Output the (X, Y) coordinate of the center of the cell containing the given text.  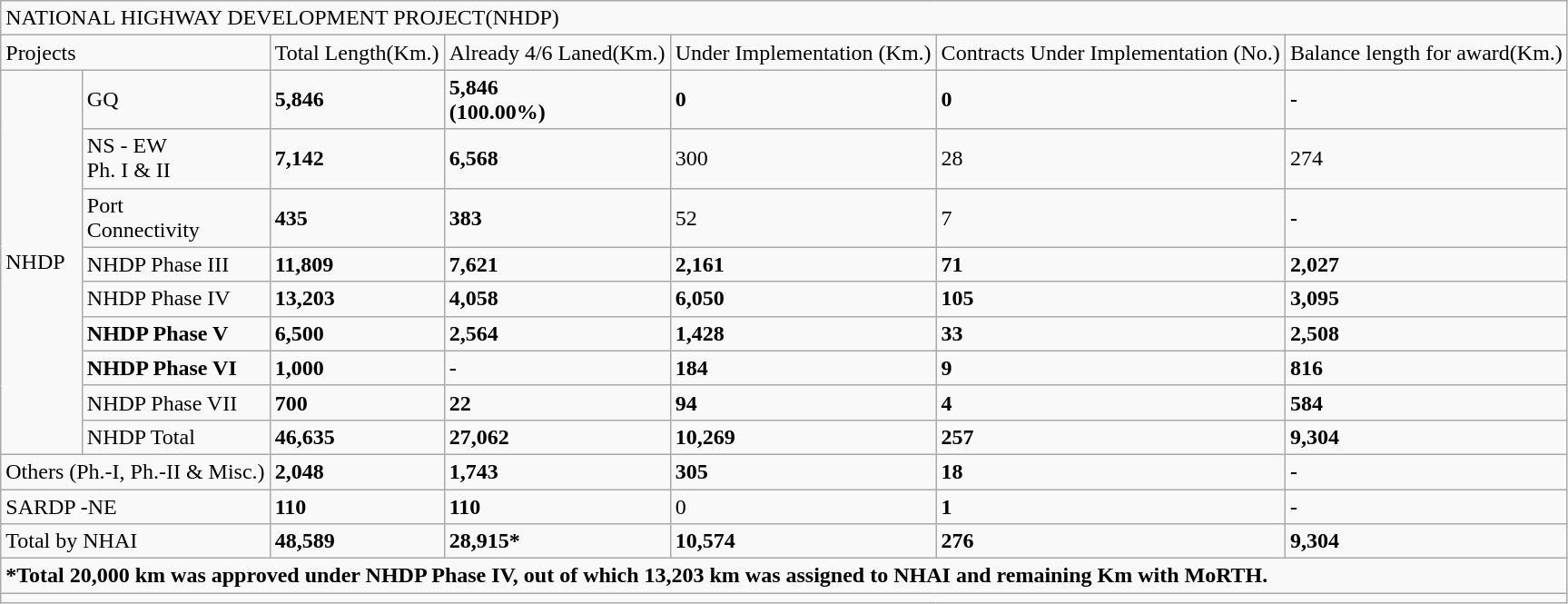
GQ (176, 100)
5,846(100.00%) (557, 100)
Total Length(Km.) (357, 53)
305 (803, 471)
1 (1110, 506)
SARDP -NE (135, 506)
7 (1110, 218)
2,508 (1425, 333)
276 (1110, 541)
7,621 (557, 264)
435 (357, 218)
1,000 (357, 368)
6,568 (557, 158)
Projects (135, 53)
Others (Ph.-I, Ph.-II & Misc.) (135, 471)
46,635 (357, 437)
NHDP Phase IV (176, 299)
33 (1110, 333)
52 (803, 218)
300 (803, 158)
700 (357, 402)
28 (1110, 158)
10,269 (803, 437)
6,500 (357, 333)
NHDP Phase III (176, 264)
184 (803, 368)
PortConnectivity (176, 218)
2,564 (557, 333)
1,743 (557, 471)
Contracts Under Implementation (No.) (1110, 53)
*Total 20,000 km was approved under NHDP Phase IV, out of which 13,203 km was assigned to NHAI and remaining Km with MoRTH. (784, 576)
94 (803, 402)
Already 4/6 Laned(Km.) (557, 53)
11,809 (357, 264)
48,589 (357, 541)
9 (1110, 368)
18 (1110, 471)
4,058 (557, 299)
Balance length for award(Km.) (1425, 53)
4 (1110, 402)
105 (1110, 299)
22 (557, 402)
28,915* (557, 541)
NHDP Phase VII (176, 402)
274 (1425, 158)
2,161 (803, 264)
816 (1425, 368)
NHDP Total (176, 437)
NATIONAL HIGHWAY DEVELOPMENT PROJECT(NHDP) (784, 18)
NHDP Phase V (176, 333)
383 (557, 218)
71 (1110, 264)
13,203 (357, 299)
2,048 (357, 471)
Total by NHAI (135, 541)
6,050 (803, 299)
27,062 (557, 437)
Under Implementation (Km.) (803, 53)
2,027 (1425, 264)
NHDP (42, 262)
5,846 (357, 100)
257 (1110, 437)
10,574 (803, 541)
NHDP Phase VI (176, 368)
7,142 (357, 158)
584 (1425, 402)
1,428 (803, 333)
NS - EWPh. I & II (176, 158)
3,095 (1425, 299)
